For the text-containing cell, return its midpoint in (x, y) coordinate format. 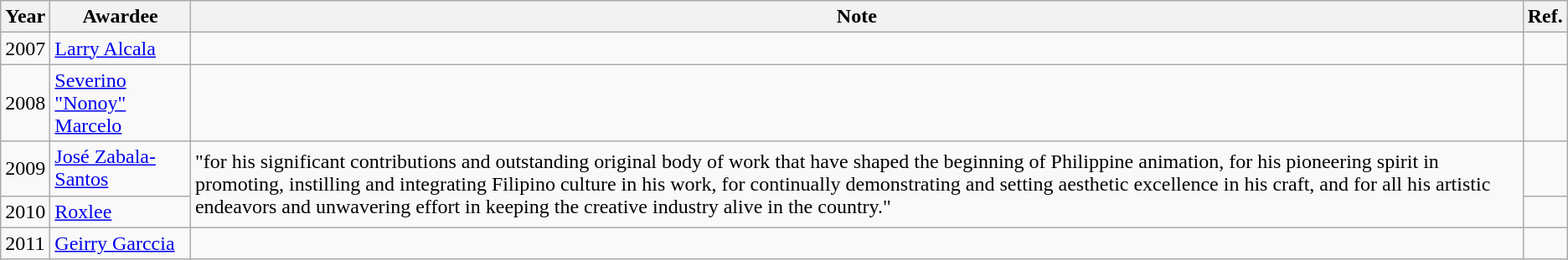
Note (856, 17)
2009 (25, 169)
Year (25, 17)
2011 (25, 243)
Severino "Nonoy" Marcelo (121, 103)
José Zabala-Santos (121, 169)
Larry Alcala (121, 48)
2007 (25, 48)
Geirry Garccia (121, 243)
Ref. (1545, 17)
Roxlee (121, 212)
Awardee (121, 17)
2010 (25, 212)
2008 (25, 103)
